Return the [x, y] coordinate for the center point of the cell that contains the specified text.  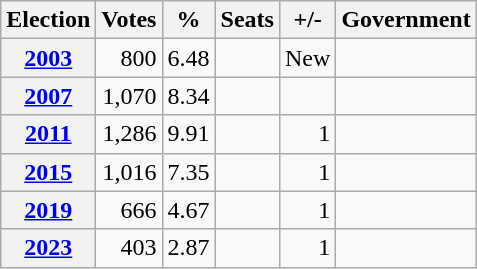
+/- [307, 20]
1,016 [129, 172]
403 [129, 248]
1,070 [129, 96]
800 [129, 58]
Election [48, 20]
4.67 [188, 210]
2019 [48, 210]
9.91 [188, 134]
2023 [48, 248]
8.34 [188, 96]
% [188, 20]
2011 [48, 134]
Votes [129, 20]
6.48 [188, 58]
7.35 [188, 172]
2003 [48, 58]
2.87 [188, 248]
666 [129, 210]
Government [406, 20]
1,286 [129, 134]
New [307, 58]
Seats [247, 20]
2007 [48, 96]
2015 [48, 172]
